Search for the cell housing the specified text and yield its (x, y) center coordinate. 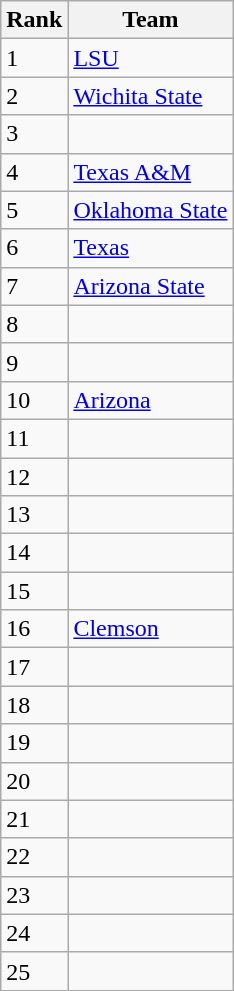
11 (34, 438)
Texas A&M (150, 172)
6 (34, 248)
10 (34, 400)
25 (34, 971)
22 (34, 857)
Arizona (150, 400)
8 (34, 324)
3 (34, 134)
4 (34, 172)
19 (34, 743)
18 (34, 705)
13 (34, 515)
9 (34, 362)
12 (34, 477)
20 (34, 781)
Arizona State (150, 286)
Oklahoma State (150, 210)
24 (34, 933)
21 (34, 819)
5 (34, 210)
1 (34, 58)
2 (34, 96)
LSU (150, 58)
16 (34, 629)
Wichita State (150, 96)
14 (34, 553)
Clemson (150, 629)
Team (150, 20)
15 (34, 591)
23 (34, 895)
Texas (150, 248)
17 (34, 667)
Rank (34, 20)
7 (34, 286)
